Extract the [x, y] coordinate from the center of the cell holding the provided text.  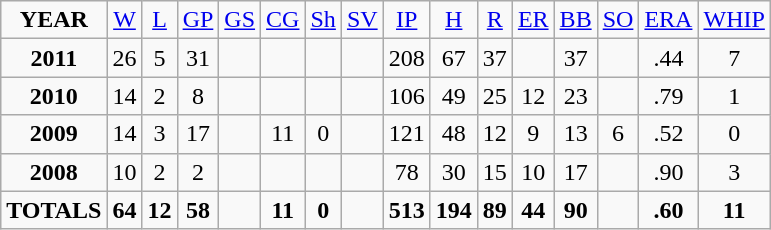
BB [576, 20]
CG [283, 20]
513 [406, 210]
31 [198, 58]
GS [240, 20]
SO [618, 20]
GP [198, 20]
106 [406, 96]
2009 [54, 134]
5 [160, 58]
TOTALS [54, 210]
13 [576, 134]
121 [406, 134]
6 [618, 134]
Sh [323, 20]
2011 [54, 58]
.44 [668, 58]
L [160, 20]
49 [454, 96]
23 [576, 96]
.52 [668, 134]
64 [124, 210]
.60 [668, 210]
H [454, 20]
25 [494, 96]
9 [533, 134]
48 [454, 134]
.90 [668, 172]
8 [198, 96]
YEAR [54, 20]
90 [576, 210]
W [124, 20]
IP [406, 20]
2008 [54, 172]
30 [454, 172]
WHIP [734, 20]
ER [533, 20]
.79 [668, 96]
208 [406, 58]
R [494, 20]
1 [734, 96]
89 [494, 210]
78 [406, 172]
15 [494, 172]
194 [454, 210]
58 [198, 210]
2010 [54, 96]
SV [362, 20]
26 [124, 58]
44 [533, 210]
67 [454, 58]
7 [734, 58]
ERA [668, 20]
